Find where the given text appears and provide that cell's center as (x, y) coordinate. 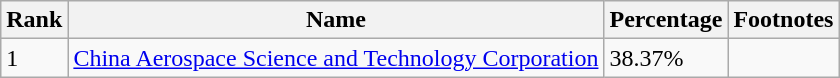
Name (336, 20)
1 (34, 58)
China Aerospace Science and Technology Corporation (336, 58)
38.37% (666, 58)
Percentage (666, 20)
Footnotes (784, 20)
Rank (34, 20)
